Provide the (X, Y) coordinate of the cell's center where the given text is located.  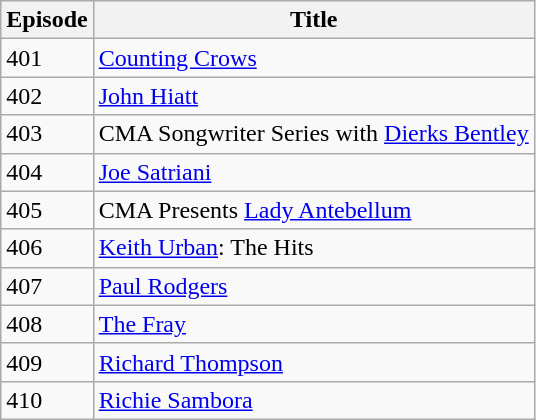
410 (47, 400)
Title (314, 20)
Richie Sambora (314, 400)
Episode (47, 20)
CMA Songwriter Series with Dierks Bentley (314, 134)
Joe Satriani (314, 172)
The Fray (314, 324)
John Hiatt (314, 96)
Counting Crows (314, 58)
406 (47, 248)
Keith Urban: The Hits (314, 248)
408 (47, 324)
Paul Rodgers (314, 286)
Richard Thompson (314, 362)
401 (47, 58)
402 (47, 96)
403 (47, 134)
404 (47, 172)
407 (47, 286)
409 (47, 362)
CMA Presents Lady Antebellum (314, 210)
405 (47, 210)
